Determine the [X, Y] coordinate at the center of the cell enclosing the given text.  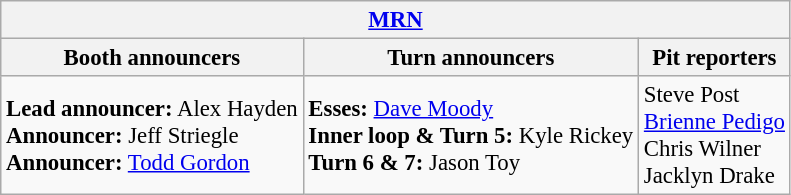
Turn announcers [470, 58]
Steve PostBrienne PedigoChris WilnerJacklyn Drake [715, 136]
MRN [396, 20]
Booth announcers [152, 58]
Lead announcer: Alex HaydenAnnouncer: Jeff StriegleAnnouncer: Todd Gordon [152, 136]
Pit reporters [715, 58]
Esses: Dave Moody Inner loop & Turn 5: Kyle RickeyTurn 6 & 7: Jason Toy [470, 136]
